Determine the [x, y] coordinate at the center of the cell enclosing the given text.  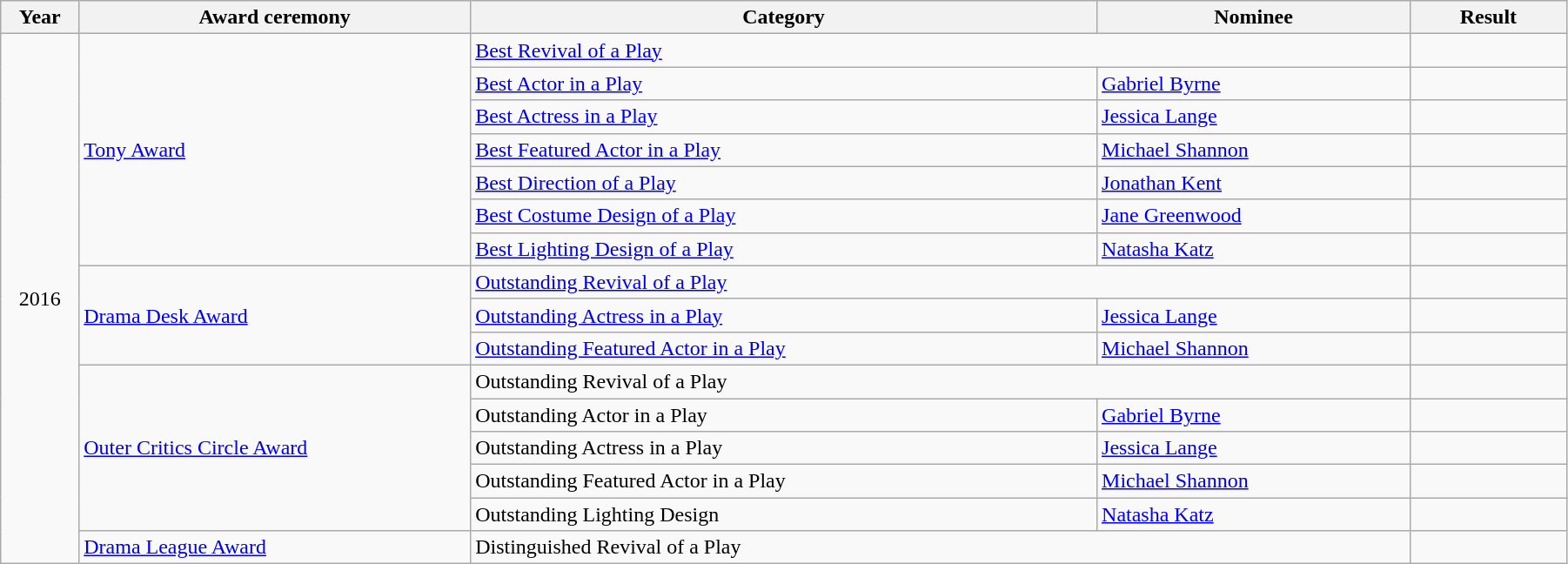
Distinguished Revival of a Play [941, 547]
Outer Critics Circle Award [275, 447]
Best Direction of a Play [784, 183]
Drama Desk Award [275, 315]
Outstanding Actor in a Play [784, 415]
Best Actor in a Play [784, 84]
Best Actress in a Play [784, 117]
Best Featured Actor in a Play [784, 150]
Outstanding Lighting Design [784, 514]
Best Lighting Design of a Play [784, 249]
Best Costume Design of a Play [784, 216]
Result [1488, 17]
Nominee [1254, 17]
2016 [40, 299]
Best Revival of a Play [941, 50]
Award ceremony [275, 17]
Year [40, 17]
Category [784, 17]
Drama League Award [275, 547]
Jane Greenwood [1254, 216]
Jonathan Kent [1254, 183]
Tony Award [275, 150]
